Scan for the cell matching the given text and deliver its (x, y) coordinate at center. 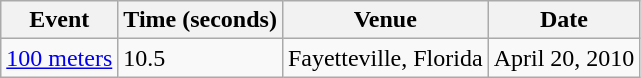
Time (seconds) (200, 20)
10.5 (200, 58)
Fayetteville, Florida (385, 58)
Date (564, 20)
April 20, 2010 (564, 58)
Venue (385, 20)
Event (60, 20)
100 meters (60, 58)
